Find where the given text appears and provide that cell's center as (X, Y) coordinate. 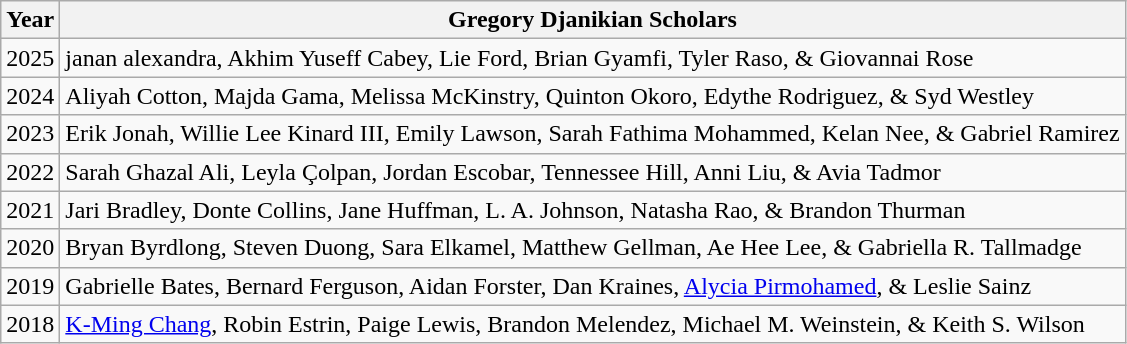
2023 (30, 134)
K-Ming Chang, Robin Estrin, Paige Lewis, Brandon Melendez, Michael M. Weinstein, & Keith S. Wilson (592, 324)
Jari Bradley, Donte Collins, Jane Huffman, L. A. Johnson, Natasha Rao, & Brandon Thurman (592, 210)
Bryan Byrdlong, Steven Duong, Sara Elkamel, Matthew Gellman, Ae Hee Lee, & Gabriella R. Tallmadge (592, 248)
2025 (30, 58)
Aliyah Cotton, Majda Gama, Melissa McKinstry, Quinton Okoro, Edythe Rodriguez, & Syd Westley (592, 96)
Gregory Djanikian Scholars (592, 20)
2019 (30, 286)
Erik Jonah, Willie Lee Kinard III, Emily Lawson, Sarah Fathima Mohammed, Kelan Nee, & Gabriel Ramirez (592, 134)
2020 (30, 248)
2022 (30, 172)
Gabrielle Bates, Bernard Ferguson, Aidan Forster, Dan Kraines, Alycia Pirmohamed, & Leslie Sainz (592, 286)
janan alexandra, Akhim Yuseff Cabey, Lie Ford, Brian Gyamfi, Tyler Raso, & Giovannai Rose (592, 58)
2021 (30, 210)
2018 (30, 324)
Sarah Ghazal Ali, Leyla Çolpan, Jordan Escobar, Tennessee Hill, Anni Liu, & Avia Tadmor (592, 172)
Year (30, 20)
2024 (30, 96)
